Detect which cell encompasses the target text, then output its (x, y) center coordinate. 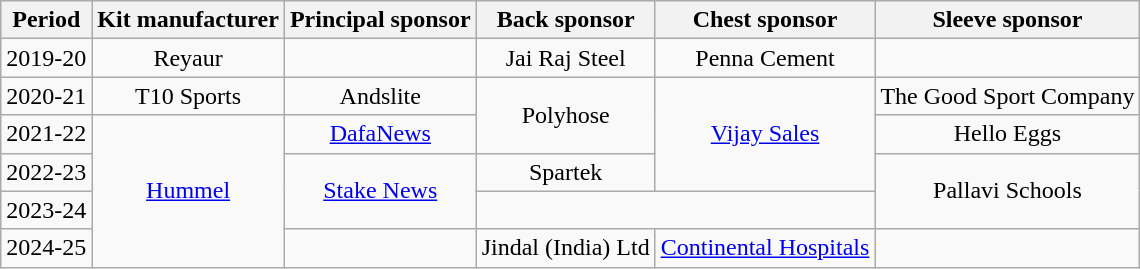
Pallavi Schools (1008, 191)
Principal sponsor (380, 20)
Chest sponsor (765, 20)
Period (46, 20)
Reyaur (188, 58)
Vijay Sales (765, 134)
The Good Sport Company (1008, 96)
T10 Sports (188, 96)
2021-22 (46, 134)
Penna Cement (765, 58)
Jindal (India) Ltd (566, 248)
Hello Eggs (1008, 134)
Hummel (188, 191)
DafaNews (380, 134)
2023-24 (46, 210)
2020-21 (46, 96)
Jai Raj Steel (566, 58)
2024-25 (46, 248)
2022-23 (46, 172)
Kit manufacturer (188, 20)
Continental Hospitals (765, 248)
Polyhose (566, 115)
Back sponsor (566, 20)
Sleeve sponsor (1008, 20)
Andslite (380, 96)
Stake News (380, 191)
2019-20 (46, 58)
Spartek (566, 172)
